Locate the cell with the specified text and output its (x, y) center coordinate. 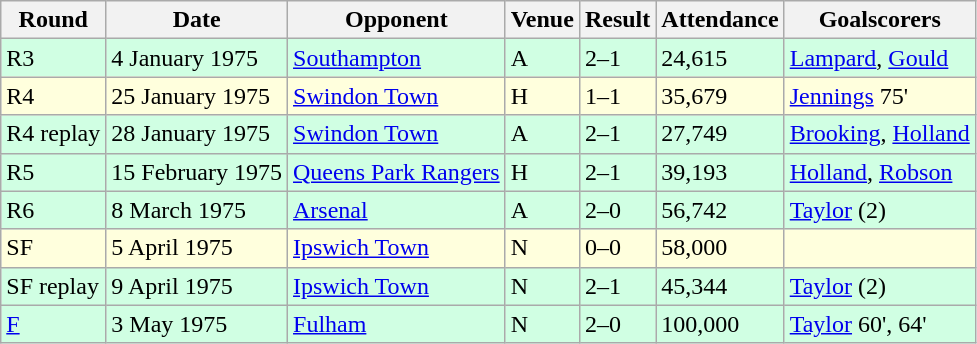
R6 (54, 210)
Venue (542, 20)
Taylor 60', 64' (880, 324)
R4 (54, 96)
8 March 1975 (197, 210)
3 May 1975 (197, 324)
58,000 (720, 248)
SF (54, 248)
Holland, Robson (880, 172)
100,000 (720, 324)
39,193 (720, 172)
Goalscorers (880, 20)
Result (617, 20)
0–0 (617, 248)
Lampard, Gould (880, 58)
Arsenal (397, 210)
Southampton (397, 58)
35,679 (720, 96)
R3 (54, 58)
56,742 (720, 210)
Date (197, 20)
Attendance (720, 20)
Round (54, 20)
F (54, 324)
27,749 (720, 134)
Jennings 75' (880, 96)
25 January 1975 (197, 96)
45,344 (720, 286)
4 January 1975 (197, 58)
15 February 1975 (197, 172)
1–1 (617, 96)
Brooking, Holland (880, 134)
R4 replay (54, 134)
SF replay (54, 286)
Opponent (397, 20)
R5 (54, 172)
24,615 (720, 58)
5 April 1975 (197, 248)
9 April 1975 (197, 286)
Fulham (397, 324)
28 January 1975 (197, 134)
Queens Park Rangers (397, 172)
